Output the [X, Y] coordinate of the center of the cell containing the given text.  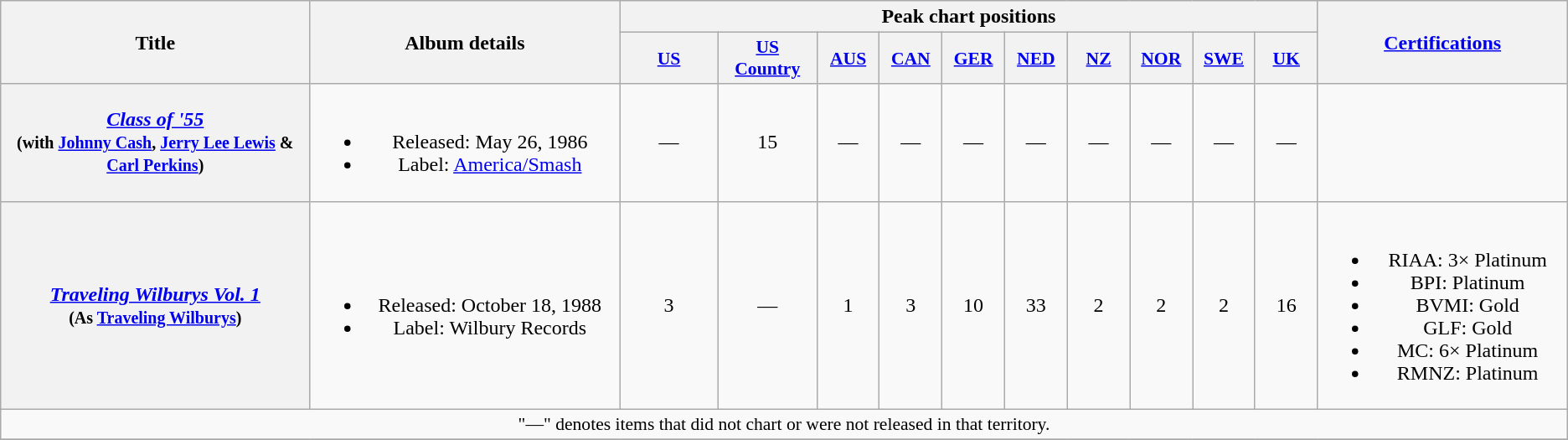
Title [156, 42]
UK [1287, 59]
Peak chart positions [968, 17]
AUS [848, 59]
NZ [1099, 59]
Album details [465, 42]
RIAA: 3× PlatinumBPI: PlatinumBVMI: GoldGLF: GoldMC: 6× PlatinumRMNZ: Platinum [1442, 305]
SWE [1225, 59]
USCountry [767, 59]
"—" denotes items that did not chart or were not released in that territory. [784, 424]
Traveling Wilburys Vol. 1(As Traveling Wilburys) [156, 305]
10 [973, 305]
Released: May 26, 1986Label: America/Smash [465, 142]
1 [848, 305]
NOR [1161, 59]
GER [973, 59]
Certifications [1442, 42]
CAN [911, 59]
US [669, 59]
33 [1035, 305]
15 [767, 142]
16 [1287, 305]
NED [1035, 59]
Class of '55(with Johnny Cash, Jerry Lee Lewis & Carl Perkins) [156, 142]
Released: October 18, 1988Label: Wilbury Records [465, 305]
